Pinpoint the cell where the given text exists, returning its (X, Y) midpoint coordinate. 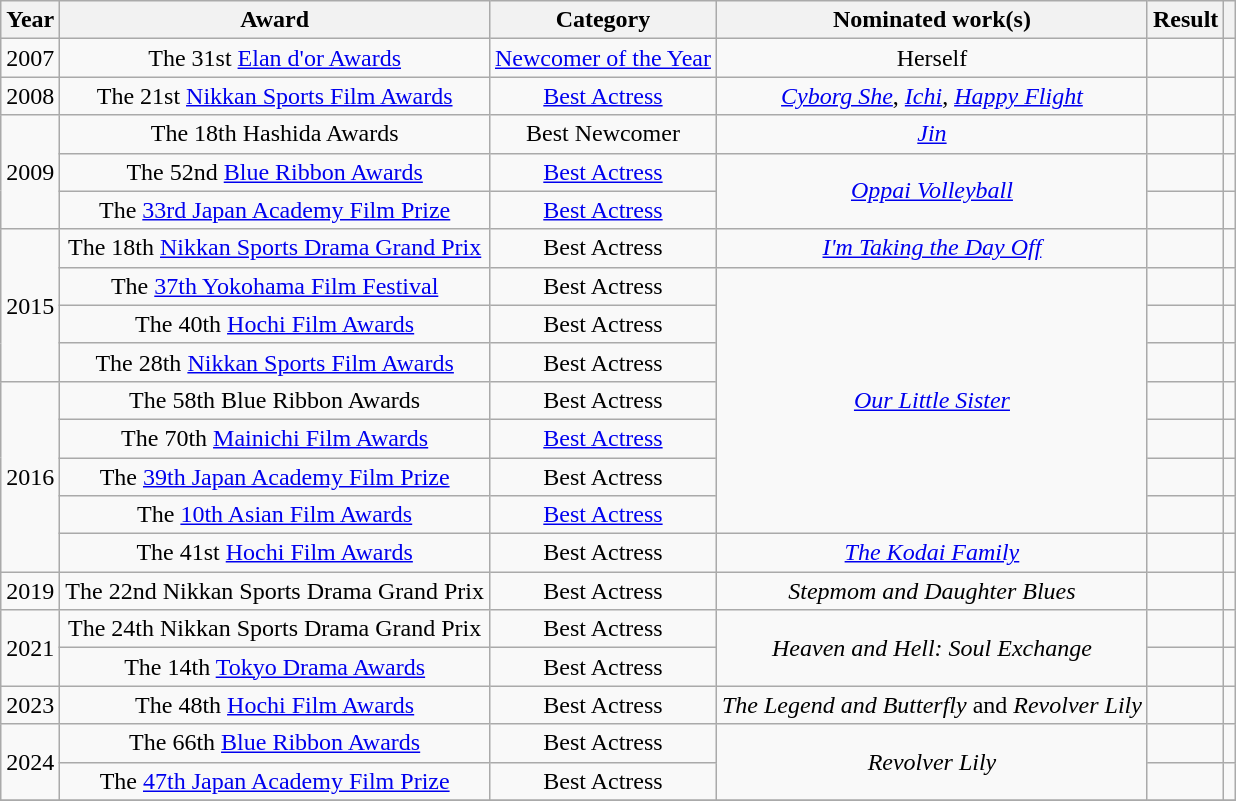
Year (30, 20)
The 18th Nikkan Sports Drama Grand Prix (275, 248)
Award (275, 20)
The 18th Hashida Awards (275, 134)
The 47th Japan Academy Film Prize (275, 781)
The 52nd Blue Ribbon Awards (275, 172)
2021 (30, 648)
The 40th Hochi Film Awards (275, 324)
The 22nd Nikkan Sports Drama Grand Prix (275, 591)
2019 (30, 591)
Herself (932, 58)
I'm Taking the Day Off (932, 248)
2009 (30, 172)
Revolver Lily (932, 762)
The 21st Nikkan Sports Film Awards (275, 96)
The 39th Japan Academy Film Prize (275, 477)
Nominated work(s) (932, 20)
The Kodai Family (932, 553)
Heaven and Hell: Soul Exchange (932, 648)
2023 (30, 705)
Jin (932, 134)
2007 (30, 58)
Best Newcomer (602, 134)
Our Little Sister (932, 400)
Cyborg She, Ichi, Happy Flight (932, 96)
The 37th Yokohama Film Festival (275, 286)
The 66th Blue Ribbon Awards (275, 743)
The 28th Nikkan Sports Film Awards (275, 362)
The 14th Tokyo Drama Awards (275, 667)
The 31st Elan d'or Awards (275, 58)
Result (1185, 20)
2015 (30, 305)
Stepmom and Daughter Blues (932, 591)
The 58th Blue Ribbon Awards (275, 400)
2024 (30, 762)
The 70th Mainichi Film Awards (275, 438)
The Legend and Butterfly and Revolver Lily (932, 705)
The 41st Hochi Film Awards (275, 553)
The 10th Asian Film Awards (275, 515)
2016 (30, 476)
Newcomer of the Year (602, 58)
The 24th Nikkan Sports Drama Grand Prix (275, 629)
2008 (30, 96)
Oppai Volleyball (932, 191)
The 33rd Japan Academy Film Prize (275, 210)
The 48th Hochi Film Awards (275, 705)
Category (602, 20)
